Detect which cell encompasses the target text, then output its (X, Y) center coordinate. 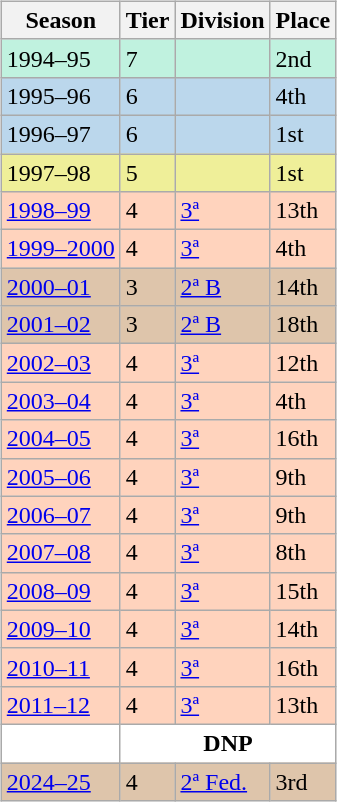
2nd (303, 58)
5 (148, 173)
2000–01 (60, 287)
2011–12 (60, 705)
1996–97 (60, 134)
2003–04 (60, 401)
Place (303, 20)
2009–10 (60, 629)
1999–2000 (60, 249)
7 (148, 58)
Division (222, 20)
1997–98 (60, 173)
18th (303, 325)
2005–06 (60, 477)
1994–95 (60, 58)
1995–96 (60, 96)
2010–11 (60, 667)
8th (303, 553)
Tier (148, 20)
2006–07 (60, 515)
3rd (303, 781)
2008–09 (60, 591)
2001–02 (60, 325)
2004–05 (60, 439)
1998–99 (60, 211)
Season (60, 20)
2002–03 (60, 363)
2024–25 (60, 781)
2ª Fed. (222, 781)
DNP (228, 743)
12th (303, 363)
15th (303, 591)
2007–08 (60, 553)
